Search for the cell housing the specified text and yield its (x, y) center coordinate. 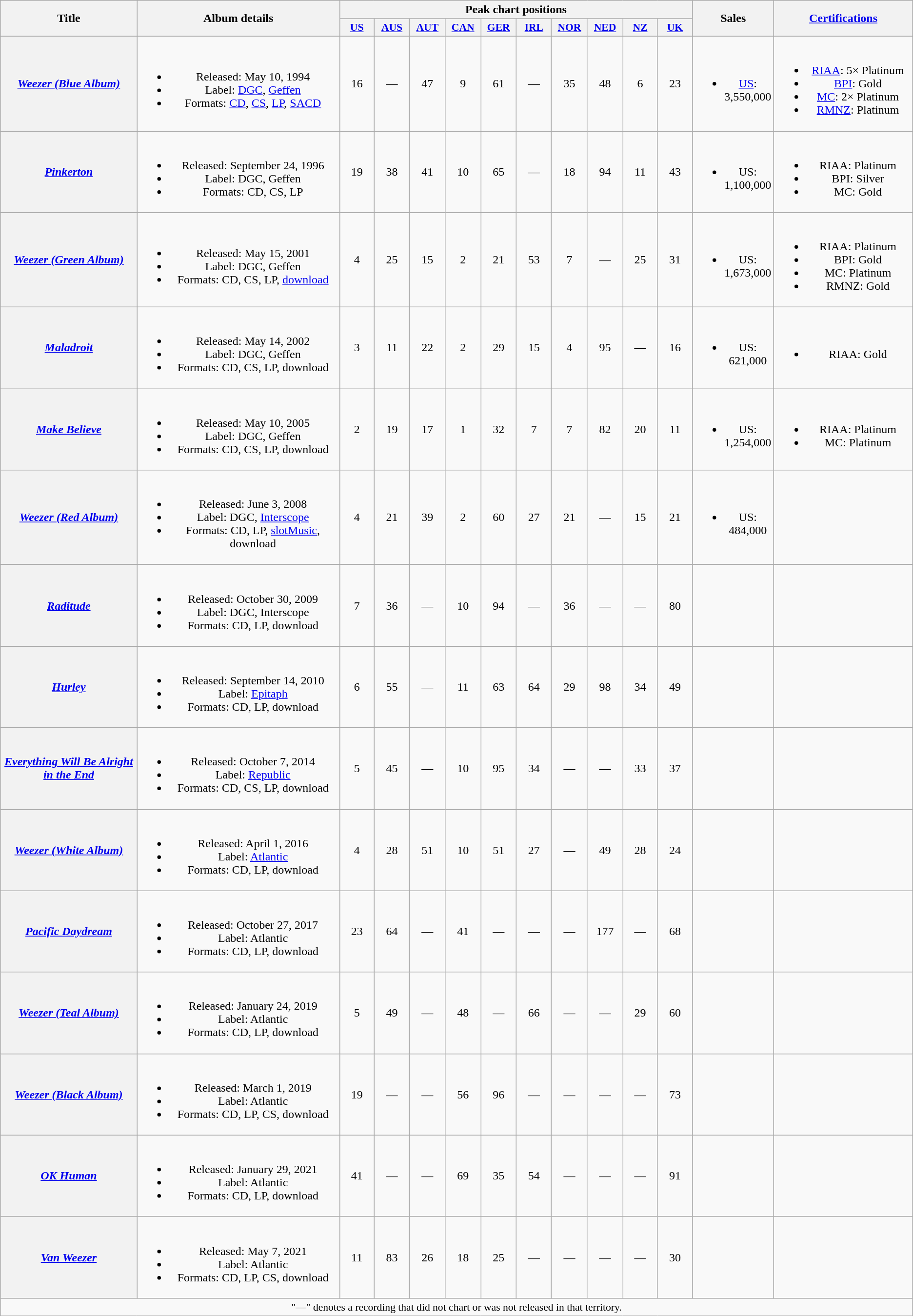
CAN (463, 28)
9 (463, 83)
RIAA: PlatinumMC: Platinum (843, 429)
68 (675, 932)
Weezer (Teal Album) (69, 1013)
"—" denotes a recording that did not chart or was not released in that territory. (456, 1307)
Released: May 10, 2005Label: DGC, GeffenFormats: CD, CS, LP, download (238, 429)
Released: May 10, 1994Label: DGC, GeffenFormats: CD, CS, LP, SACD (238, 83)
65 (498, 172)
43 (675, 172)
UK (675, 28)
US: 621,000 (734, 348)
OK Human (69, 1176)
RIAA: PlatinumBPI: SilverMC: Gold (843, 172)
91 (675, 1176)
GER (498, 28)
Released: June 3, 2008Label: DGC, InterscopeFormats: CD, LP, slotMusic, download (238, 518)
Released: September 24, 1996Label: DGC, GeffenFormats: CD, CS, LP (238, 172)
17 (427, 429)
26 (427, 1257)
NED (605, 28)
Certifications (843, 19)
US: 1,673,000 (734, 260)
RIAA: 5× PlatinumBPI: GoldMC: 2× PlatinumRMNZ: Platinum (843, 83)
73 (675, 1095)
69 (463, 1176)
33 (640, 769)
US: 484,000 (734, 518)
24 (675, 850)
32 (498, 429)
Weezer (White Album) (69, 850)
45 (392, 769)
Maladroit (69, 348)
Released: September 14, 2010Label: EpitaphFormats: CD, LP, download (238, 687)
Hurley (69, 687)
83 (392, 1257)
US: 3,550,000 (734, 83)
31 (675, 260)
177 (605, 932)
61 (498, 83)
37 (675, 769)
RIAA: Gold (843, 348)
1 (463, 429)
AUS (392, 28)
63 (498, 687)
96 (498, 1095)
Everything Will Be Alright in the End (69, 769)
Released: May 15, 2001Label: DGC, GeffenFormats: CD, CS, LP, download (238, 260)
RIAA: PlatinumBPI: GoldMC: PlatinumRMNZ: Gold (843, 260)
Title (69, 19)
53 (534, 260)
NZ (640, 28)
Pacific Daydream (69, 932)
NOR (570, 28)
US (357, 28)
US: 1,254,000 (734, 429)
Peak chart positions (516, 10)
Make Believe (69, 429)
98 (605, 687)
Released: January 24, 2019Label: AtlanticFormats: CD, LP, download (238, 1013)
Released: January 29, 2021Label: AtlanticFormats: CD, LP, download (238, 1176)
US: 1,100,000 (734, 172)
Raditude (69, 606)
47 (427, 83)
Weezer (Black Album) (69, 1095)
Weezer (Blue Album) (69, 83)
Released: October 27, 2017Label: AtlanticFormats: CD, LP, download (238, 932)
Weezer (Red Album) (69, 518)
39 (427, 518)
22 (427, 348)
3 (357, 348)
Released: May 14, 2002Label: DGC, GeffenFormats: CD, CS, LP, download (238, 348)
80 (675, 606)
Album details (238, 19)
Van Weezer (69, 1257)
Released: May 7, 2021Label: AtlanticFormats: CD, LP, CS, download (238, 1257)
30 (675, 1257)
IRL (534, 28)
Weezer (Green Album) (69, 260)
38 (392, 172)
56 (463, 1095)
20 (640, 429)
AUT (427, 28)
Sales (734, 19)
Released: March 1, 2019Label: AtlanticFormats: CD, LP, CS, download (238, 1095)
Released: April 1, 2016Label: AtlanticFormats: CD, LP, download (238, 850)
82 (605, 429)
55 (392, 687)
Released: October 7, 2014Label: RepublicFormats: CD, CS, LP, download (238, 769)
Pinkerton (69, 172)
54 (534, 1176)
66 (534, 1013)
Released: October 30, 2009Label: DGC, InterscopeFormats: CD, LP, download (238, 606)
